Return the (X, Y) coordinate for the center point of the cell that contains the specified text.  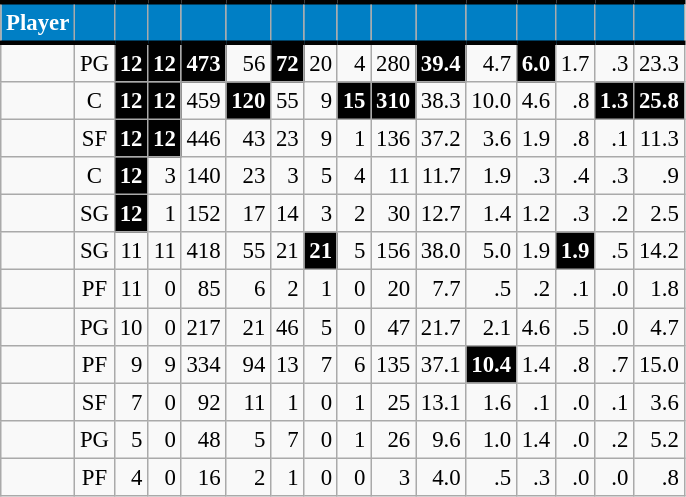
217 (204, 327)
7.7 (441, 289)
1.2 (536, 214)
6.0 (536, 62)
72 (288, 62)
39.4 (441, 62)
23.3 (659, 62)
16 (204, 477)
310 (394, 101)
14 (288, 214)
5.0 (491, 251)
4.0 (441, 477)
1.3 (614, 101)
38.3 (441, 101)
.4 (574, 176)
17 (248, 214)
2.1 (491, 327)
37.2 (441, 139)
56 (248, 62)
13.1 (441, 402)
46 (288, 327)
92 (204, 402)
25 (394, 402)
11.7 (441, 176)
Player (38, 22)
48 (204, 439)
37.1 (441, 364)
15 (354, 101)
459 (204, 101)
140 (204, 176)
14.2 (659, 251)
135 (394, 364)
85 (204, 289)
26 (394, 439)
10.0 (491, 101)
1.8 (659, 289)
1.6 (491, 402)
10.4 (491, 364)
10 (130, 327)
94 (248, 364)
1.7 (574, 62)
5.2 (659, 439)
156 (394, 251)
136 (394, 139)
21.7 (441, 327)
2.5 (659, 214)
.9 (659, 176)
11.3 (659, 139)
152 (204, 214)
12.7 (441, 214)
334 (204, 364)
43 (248, 139)
15.0 (659, 364)
446 (204, 139)
.7 (614, 364)
13 (288, 364)
1.0 (491, 439)
30 (394, 214)
418 (204, 251)
47 (394, 327)
25.8 (659, 101)
473 (204, 62)
120 (248, 101)
38.0 (441, 251)
280 (394, 62)
9.6 (441, 439)
